Scan for the cell matching the given text and deliver its (x, y) coordinate at center. 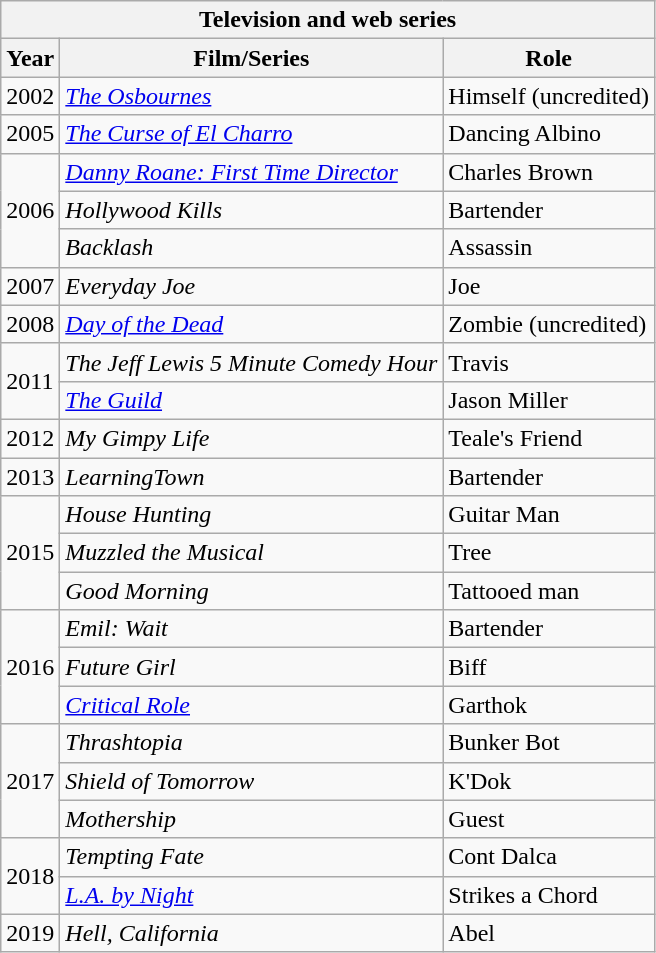
Travis (549, 362)
My Gimpy Life (252, 438)
Day of the Dead (252, 324)
Garthok (549, 705)
Future Girl (252, 667)
2006 (30, 210)
Guitar Man (549, 515)
2016 (30, 667)
Guest (549, 819)
Dancing Albino (549, 134)
Film/Series (252, 58)
L.A. by Night (252, 895)
Backlash (252, 248)
Abel (549, 933)
Television and web series (328, 20)
Role (549, 58)
House Hunting (252, 515)
Hollywood Kills (252, 210)
Good Morning (252, 591)
Jason Miller (549, 400)
Hell, California (252, 933)
The Jeff Lewis 5 Minute Comedy Hour (252, 362)
Tree (549, 553)
Shield of Tomorrow (252, 781)
2002 (30, 96)
2007 (30, 286)
Cont Dalca (549, 857)
Himself (uncredited) (549, 96)
2012 (30, 438)
Tempting Fate (252, 857)
LearningTown (252, 477)
Tattooed man (549, 591)
Everyday Joe (252, 286)
2008 (30, 324)
The Curse of El Charro (252, 134)
The Osbournes (252, 96)
2011 (30, 381)
Biff (549, 667)
Charles Brown (549, 172)
2017 (30, 781)
Critical Role (252, 705)
Mothership (252, 819)
2018 (30, 876)
Strikes a Chord (549, 895)
Joe (549, 286)
Danny Roane: First Time Director (252, 172)
Teale's Friend (549, 438)
2015 (30, 553)
The Guild (252, 400)
2005 (30, 134)
Bunker Bot (549, 743)
Muzzled the Musical (252, 553)
Year (30, 58)
K'Dok (549, 781)
Zombie (uncredited) (549, 324)
Thrashtopia (252, 743)
Assassin (549, 248)
2013 (30, 477)
2019 (30, 933)
Emil: Wait (252, 629)
